From the cell containing the given text, extract its center point as (X, Y) coordinate. 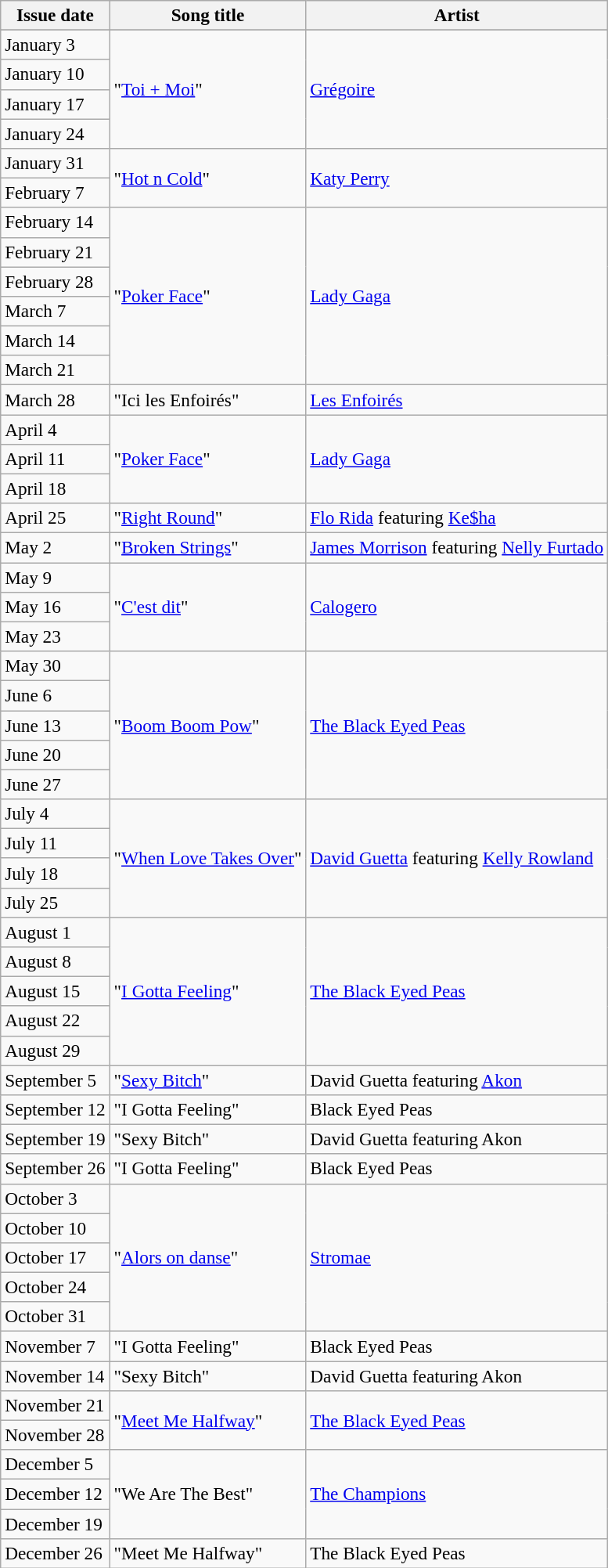
Les Enfoirés (457, 399)
February 14 (55, 222)
July 18 (55, 873)
November 14 (55, 1375)
July 4 (55, 813)
October 17 (55, 1257)
"Boom Boom Pow" (208, 725)
March 28 (55, 399)
March 7 (55, 311)
"When Love Takes Over" (208, 858)
January 3 (55, 45)
January 17 (55, 104)
"Alors on danse" (208, 1257)
May 16 (55, 607)
February 28 (55, 281)
October 31 (55, 1317)
Grégoire (457, 89)
January 31 (55, 163)
October 10 (55, 1227)
"Toi + Moi" (208, 89)
April 11 (55, 459)
June 13 (55, 725)
"Hot n Cold" (208, 178)
Katy Perry (457, 178)
David Guetta featuring Kelly Rowland (457, 858)
April 4 (55, 429)
December 26 (55, 1553)
June 20 (55, 755)
Flo Rida featuring Ke$ha (457, 518)
April 25 (55, 518)
September 19 (55, 1139)
Issue date (55, 15)
November 7 (55, 1346)
September 12 (55, 1109)
May 23 (55, 636)
December 19 (55, 1523)
"Ici les Enfoirés" (208, 399)
October 3 (55, 1199)
December 12 (55, 1494)
"Broken Strings" (208, 547)
April 18 (55, 488)
"Right Round" (208, 518)
October 24 (55, 1287)
March 21 (55, 370)
February 7 (55, 193)
June 27 (55, 784)
James Morrison featuring Nelly Furtado (457, 547)
"C'est dit" (208, 606)
August 22 (55, 1021)
December 5 (55, 1465)
May 2 (55, 547)
February 21 (55, 252)
The Champions (457, 1494)
August 1 (55, 932)
May 9 (55, 577)
November 21 (55, 1405)
November 28 (55, 1435)
March 14 (55, 341)
July 11 (55, 843)
Calogero (457, 606)
June 6 (55, 695)
August 29 (55, 1051)
August 8 (55, 961)
September 26 (55, 1169)
January 10 (55, 74)
"We Are The Best" (208, 1494)
July 25 (55, 903)
September 5 (55, 1080)
May 30 (55, 665)
Artist (457, 15)
Stromae (457, 1257)
January 24 (55, 133)
August 15 (55, 991)
Song title (208, 15)
